Search for the cell housing the specified text and yield its (x, y) center coordinate. 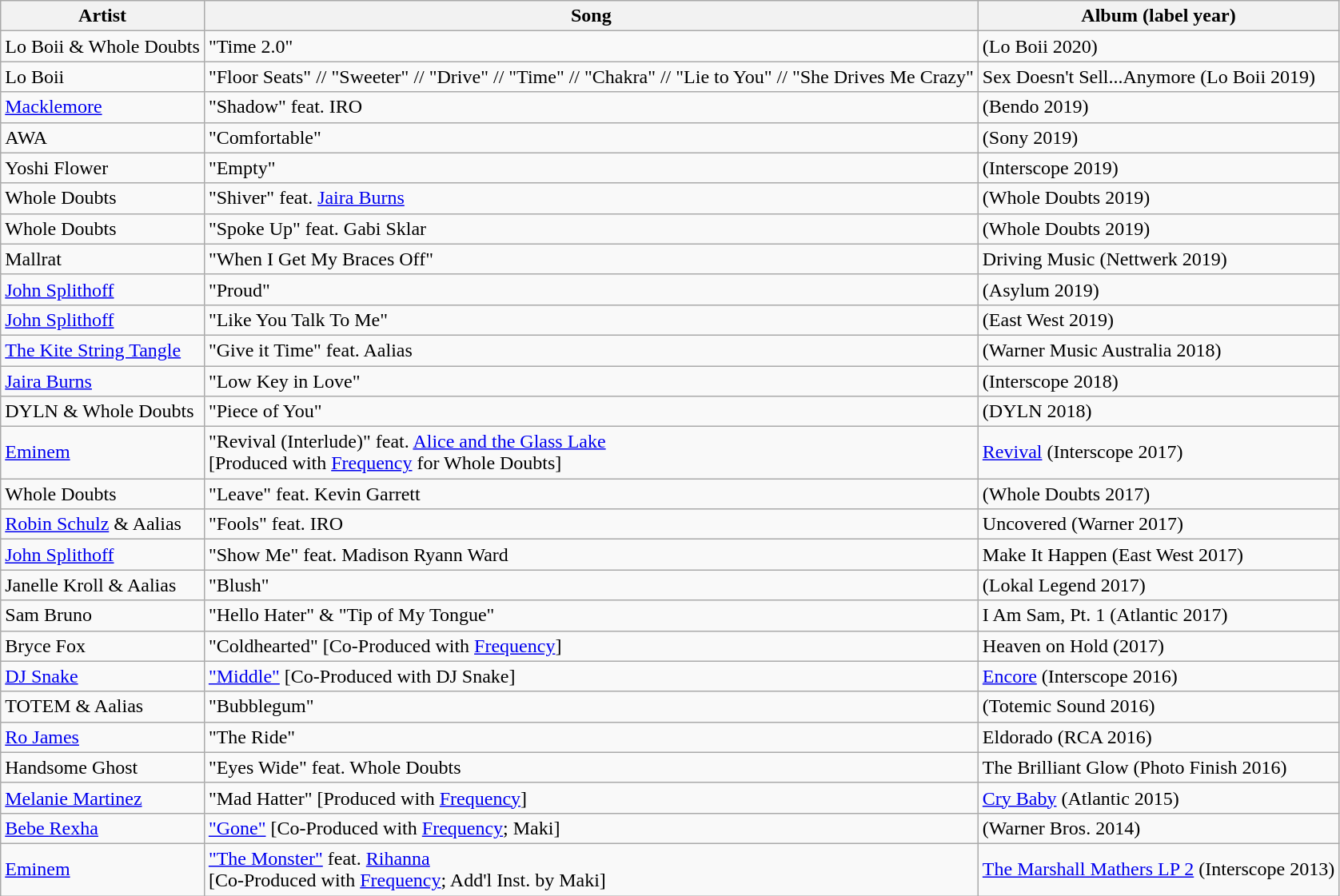
(DYLN 2018) (1158, 412)
(Asylum 2019) (1158, 289)
Encore (Interscope 2016) (1158, 676)
"Low Key in Love" (591, 381)
"Blush" (591, 585)
DYLN & Whole Doubts (102, 412)
Mallrat (102, 259)
"Bubblegum" (591, 707)
"Time 2.0" (591, 46)
"Floor Seats" // "Sweeter" // "Drive" // "Time" // "Chakra" // "Lie to You" // "She Drives Me Crazy" (591, 77)
"Middle" [Co-Produced with DJ Snake] (591, 676)
"Comfortable" (591, 137)
Album (label year) (1158, 16)
"Proud" (591, 289)
Uncovered (Warner 2017) (1158, 524)
"Spoke Up" feat. Gabi Sklar (591, 229)
"Mad Hatter" [Produced with Frequency] (591, 798)
The Marshall Mathers LP 2 (Interscope 2013) (1158, 870)
Artist (102, 16)
(Warner Music Australia 2018) (1158, 350)
(Lo Boii 2020) (1158, 46)
"Gone" [Co-Produced with Frequency; Maki] (591, 828)
Janelle Kroll & Aalias (102, 585)
"The Monster" feat. Rihanna [Co-Produced with Frequency; Add'l Inst. by Maki] (591, 870)
(Totemic Sound 2016) (1158, 707)
DJ Snake (102, 676)
Sex Doesn't Sell...Anymore (Lo Boii 2019) (1158, 77)
(Warner Bros. 2014) (1158, 828)
TOTEM & Aalias (102, 707)
Sam Bruno (102, 615)
Ro James (102, 737)
"When I Get My Braces Off" (591, 259)
Eldorado (RCA 2016) (1158, 737)
The Brilliant Glow (Photo Finish 2016) (1158, 767)
"Empty" (591, 168)
Robin Schulz & Aalias (102, 524)
Lo Boii & Whole Doubts (102, 46)
Macklemore (102, 107)
Melanie Martinez (102, 798)
Driving Music (Nettwerk 2019) (1158, 259)
Jaira Burns (102, 381)
"Piece of You" (591, 412)
"Give it Time" feat. Aalias (591, 350)
"Coldhearted" [Co-Produced with Frequency] (591, 646)
(East West 2019) (1158, 320)
(Sony 2019) (1158, 137)
Song (591, 16)
"Revival (Interlude)" feat. Alice and the Glass Lake [Produced with Frequency for Whole Doubts] (591, 452)
Handsome Ghost (102, 767)
"The Ride" (591, 737)
(Interscope 2019) (1158, 168)
"Hello Hater" & "Tip of My Tongue" (591, 615)
(Lokal Legend 2017) (1158, 585)
"Eyes Wide" feat. Whole Doubts (591, 767)
"Show Me" feat. Madison Ryann Ward (591, 555)
Bebe Rexha (102, 828)
Revival (Interscope 2017) (1158, 452)
Make It Happen (East West 2017) (1158, 555)
"Shiver" feat. Jaira Burns (591, 198)
The Kite String Tangle (102, 350)
AWA (102, 137)
(Whole Doubts 2017) (1158, 494)
I Am Sam, Pt. 1 (Atlantic 2017) (1158, 615)
Lo Boii (102, 77)
(Interscope 2018) (1158, 381)
"Fools" feat. IRO (591, 524)
(Bendo 2019) (1158, 107)
"Leave" feat. Kevin Garrett (591, 494)
"Like You Talk To Me" (591, 320)
Yoshi Flower (102, 168)
Cry Baby (Atlantic 2015) (1158, 798)
Heaven on Hold (2017) (1158, 646)
Bryce Fox (102, 646)
"Shadow" feat. IRO (591, 107)
